Return (x, y) of the center of cell containing provided text 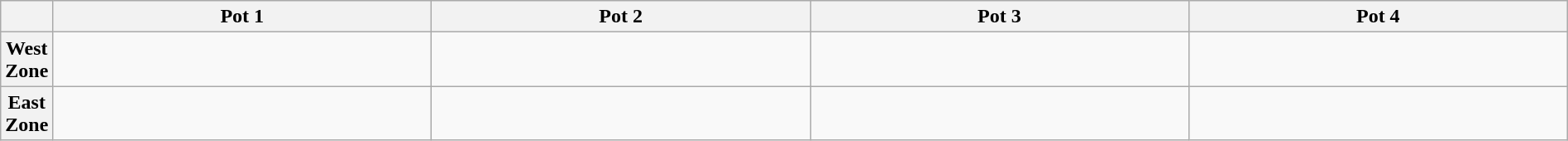
West Zone (26, 60)
Pot 4 (1378, 17)
East Zone (26, 113)
Pot 3 (1000, 17)
Pot 2 (621, 17)
Pot 1 (242, 17)
